Search for the cell housing the specified text and yield its [X, Y] center coordinate. 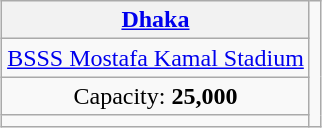
Dhaka [156, 20]
BSSS Mostafa Kamal Stadium [156, 58]
Capacity: 25,000 [156, 96]
